From the cell containing the given text, extract its center point as [x, y] coordinate. 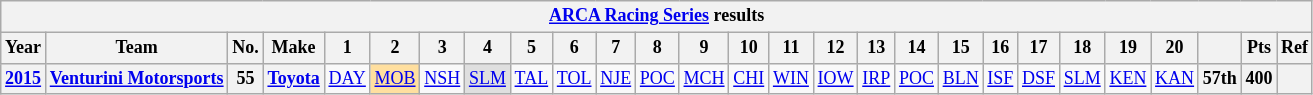
Team [136, 48]
10 [749, 48]
19 [1128, 48]
18 [1082, 48]
17 [1039, 48]
400 [1259, 78]
16 [1000, 48]
IOW [836, 78]
15 [960, 48]
3 [442, 48]
1 [347, 48]
Toyota [294, 78]
DAY [347, 78]
2 [395, 48]
20 [1175, 48]
DSF [1039, 78]
ISF [1000, 78]
9 [704, 48]
13 [876, 48]
57th [1220, 78]
ARCA Racing Series results [657, 16]
4 [488, 48]
TAL [531, 78]
Ref [1295, 48]
Pts [1259, 48]
8 [658, 48]
MCH [704, 78]
Venturini Motorsports [136, 78]
7 [616, 48]
2015 [24, 78]
11 [792, 48]
5 [531, 48]
MOB [395, 78]
12 [836, 48]
NSH [442, 78]
KEN [1128, 78]
CHI [749, 78]
BLN [960, 78]
IRP [876, 78]
6 [574, 48]
NJE [616, 78]
14 [917, 48]
Year [24, 48]
TOL [574, 78]
No. [246, 48]
Make [294, 48]
KAN [1175, 78]
WIN [792, 78]
55 [246, 78]
